Provide the [X, Y] coordinate of the cell's center where the given text is located.  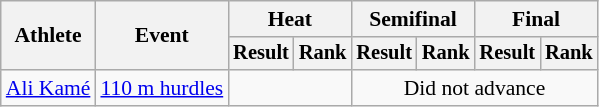
Ali Kamé [48, 88]
Heat [290, 19]
Event [162, 36]
Final [536, 19]
Did not advance [474, 88]
110 m hurdles [162, 88]
Semifinal [412, 19]
Athlete [48, 36]
